Find where the given text appears and provide that cell's center as [X, Y] coordinate. 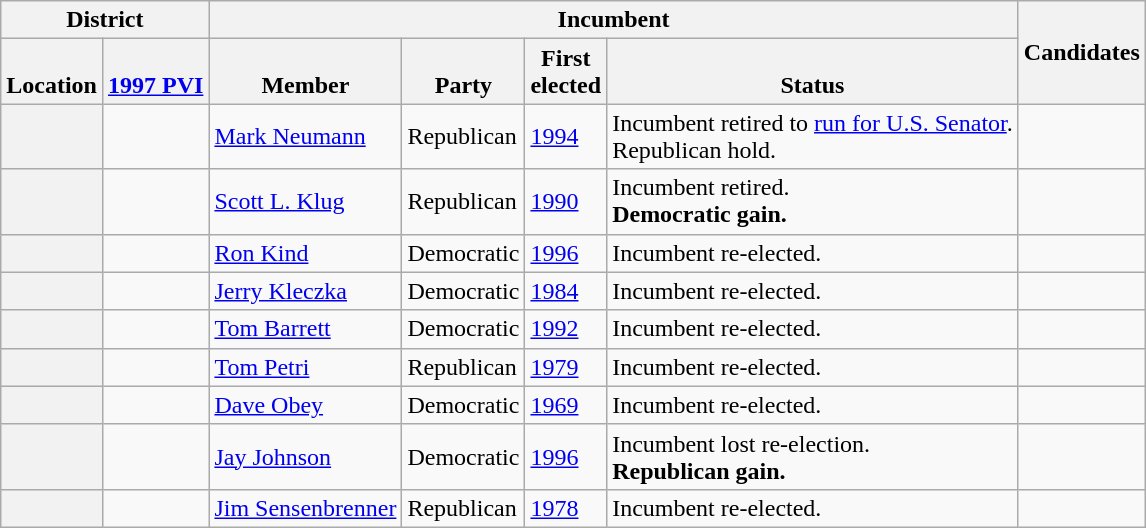
1990 [566, 202]
Dave Obey [306, 405]
Candidates [1082, 52]
1969 [566, 405]
1992 [566, 329]
Ron Kind [306, 253]
Mark Neumann [306, 136]
1997 PVI [155, 72]
1978 [566, 508]
Incumbent lost re-election.Republican gain. [813, 456]
Party [464, 72]
Location [52, 72]
Member [306, 72]
Jim Sensenbrenner [306, 508]
1979 [566, 367]
Incumbent retired to run for U.S. Senator.Republican hold. [813, 136]
Status [813, 72]
Firstelected [566, 72]
Jay Johnson [306, 456]
1994 [566, 136]
District [105, 20]
Scott L. Klug [306, 202]
Tom Barrett [306, 329]
Tom Petri [306, 367]
Jerry Kleczka [306, 291]
Incumbent [614, 20]
1984 [566, 291]
Incumbent retired.Democratic gain. [813, 202]
